Provide the [X, Y] coordinate of the cell's center where the given text is located.  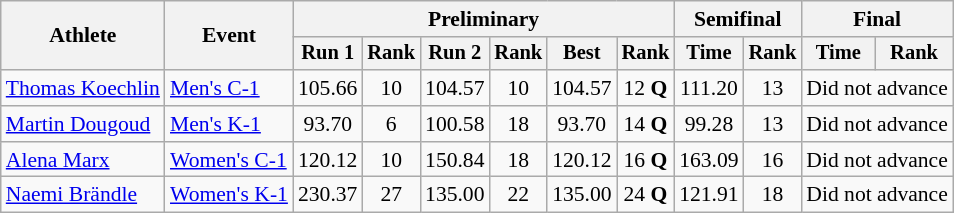
27 [391, 195]
100.58 [454, 124]
Women's C-1 [229, 160]
121.91 [708, 195]
111.20 [708, 88]
Men's C-1 [229, 88]
Run 2 [454, 54]
Final [877, 19]
Athlete [83, 36]
150.84 [454, 160]
6 [391, 124]
Semifinal [738, 19]
22 [519, 195]
Thomas Koechlin [83, 88]
12 Q [646, 88]
24 Q [646, 195]
Event [229, 36]
105.66 [328, 88]
Best [582, 54]
163.09 [708, 160]
Men's K-1 [229, 124]
230.37 [328, 195]
16 Q [646, 160]
Women's K-1 [229, 195]
Naemi Brändle [83, 195]
Preliminary [484, 19]
Run 1 [328, 54]
Martin Dougoud [83, 124]
16 [773, 160]
Alena Marx [83, 160]
14 Q [646, 124]
99.28 [708, 124]
